Determine the [X, Y] coordinate at the center of the cell enclosing the given text.  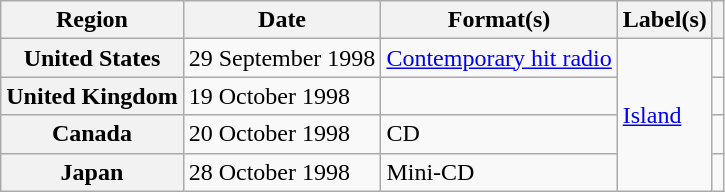
Japan [92, 172]
Canada [92, 134]
Label(s) [664, 20]
Region [92, 20]
United States [92, 58]
Mini-CD [499, 172]
29 September 1998 [282, 58]
CD [499, 134]
20 October 1998 [282, 134]
19 October 1998 [282, 96]
28 October 1998 [282, 172]
United Kingdom [92, 96]
Format(s) [499, 20]
Contemporary hit radio [499, 58]
Date [282, 20]
Island [664, 115]
